Output the [x, y] coordinate of the center of the cell containing the given text.  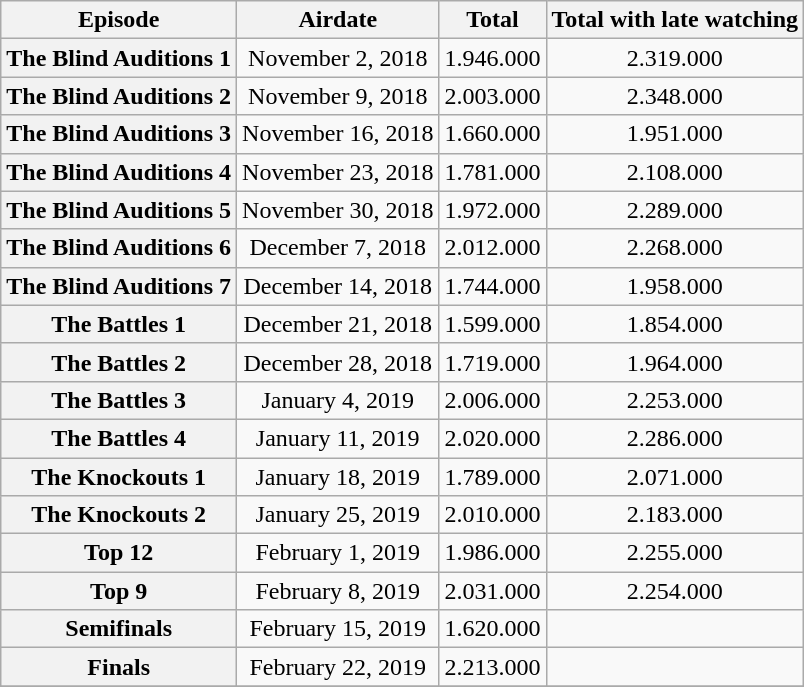
The Blind Auditions 4 [119, 172]
2.254.000 [675, 591]
Top 12 [119, 553]
January 25, 2019 [338, 515]
Semifinals [119, 629]
November 9, 2018 [338, 96]
2.108.000 [675, 172]
The Blind Auditions 5 [119, 210]
January 11, 2019 [338, 438]
1.744.000 [492, 286]
2.003.000 [492, 96]
The Battles 4 [119, 438]
February 1, 2019 [338, 553]
1.946.000 [492, 58]
1.964.000 [675, 362]
2.010.000 [492, 515]
2.213.000 [492, 667]
Top 9 [119, 591]
December 21, 2018 [338, 324]
1.599.000 [492, 324]
The Knockouts 1 [119, 477]
Finals [119, 667]
Total [492, 20]
1.781.000 [492, 172]
The Blind Auditions 7 [119, 286]
1.854.000 [675, 324]
2.071.000 [675, 477]
2.289.000 [675, 210]
2.183.000 [675, 515]
December 7, 2018 [338, 248]
November 2, 2018 [338, 58]
Airdate [338, 20]
The Blind Auditions 3 [119, 134]
1.951.000 [675, 134]
2.255.000 [675, 553]
2.253.000 [675, 400]
2.286.000 [675, 438]
The Blind Auditions 1 [119, 58]
2.268.000 [675, 248]
January 18, 2019 [338, 477]
January 4, 2019 [338, 400]
2.319.000 [675, 58]
November 23, 2018 [338, 172]
The Battles 1 [119, 324]
2.020.000 [492, 438]
1.719.000 [492, 362]
1.972.000 [492, 210]
November 30, 2018 [338, 210]
The Battles 3 [119, 400]
2.348.000 [675, 96]
December 14, 2018 [338, 286]
December 28, 2018 [338, 362]
2.012.000 [492, 248]
February 15, 2019 [338, 629]
1.986.000 [492, 553]
The Battles 2 [119, 362]
1.789.000 [492, 477]
November 16, 2018 [338, 134]
1.958.000 [675, 286]
February 22, 2019 [338, 667]
1.660.000 [492, 134]
2.006.000 [492, 400]
2.031.000 [492, 591]
Episode [119, 20]
Total with late watching [675, 20]
February 8, 2019 [338, 591]
The Knockouts 2 [119, 515]
1.620.000 [492, 629]
The Blind Auditions 2 [119, 96]
The Blind Auditions 6 [119, 248]
